Pinpoint the cell where the given text exists, returning its [x, y] midpoint coordinate. 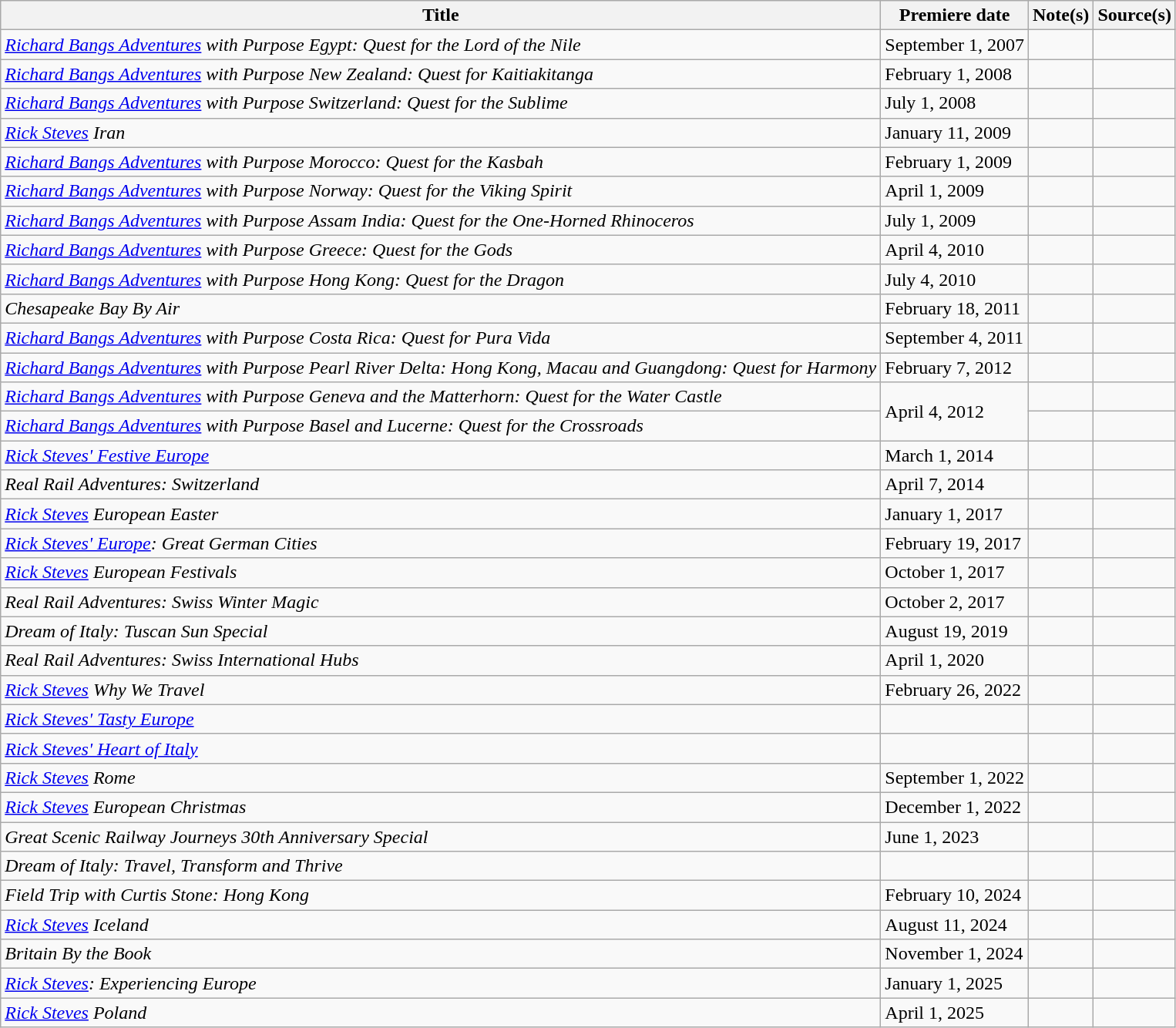
Field Trip with Curtis Stone: Hong Kong [441, 895]
Richard Bangs Adventures with Purpose New Zealand: Quest for Kaitiakitanga [441, 74]
September 1, 2022 [955, 778]
February 26, 2022 [955, 690]
Rick Steves' Heart of Italy [441, 748]
Rick Steves' Tasty Europe [441, 719]
February 18, 2011 [955, 308]
Richard Bangs Adventures with Purpose Pearl River Delta: Hong Kong, Macau and Guangdong: Quest for Harmony [441, 368]
November 1, 2024 [955, 954]
Real Rail Adventures: Swiss Winter Magic [441, 602]
February 10, 2024 [955, 895]
January 1, 2017 [955, 514]
February 1, 2008 [955, 74]
August 19, 2019 [955, 631]
Source(s) [1134, 15]
March 1, 2014 [955, 455]
April 1, 2009 [955, 191]
Richard Bangs Adventures with Purpose Geneva and the Matterhorn: Quest for the Water Castle [441, 397]
Rick Steves Rome [441, 778]
Great Scenic Railway Journeys 30th Anniversary Special [441, 836]
April 4, 2012 [955, 412]
Richard Bangs Adventures with Purpose Egypt: Quest for the Lord of the Nile [441, 45]
July 1, 2009 [955, 220]
September 1, 2007 [955, 45]
August 11, 2024 [955, 925]
February 19, 2017 [955, 543]
January 11, 2009 [955, 133]
Rick Steves European Christmas [441, 807]
April 1, 2020 [955, 660]
Richard Bangs Adventures with Purpose Basel and Lucerne: Quest for the Crossroads [441, 426]
Richard Bangs Adventures with Purpose Costa Rica: Quest for Pura Vida [441, 338]
Richard Bangs Adventures with Purpose Morocco: Quest for the Kasbah [441, 162]
Real Rail Adventures: Switzerland [441, 485]
Richard Bangs Adventures with Purpose Hong Kong: Quest for the Dragon [441, 279]
Dream of Italy: Travel, Transform and Thrive [441, 866]
Premiere date [955, 15]
Rick Steves Poland [441, 1013]
Rick Steves European Festivals [441, 573]
June 1, 2023 [955, 836]
Note(s) [1060, 15]
Rick Steves: Experiencing Europe [441, 983]
Real Rail Adventures: Swiss International Hubs [441, 660]
Rick Steves' Europe: Great German Cities [441, 543]
September 4, 2011 [955, 338]
January 1, 2025 [955, 983]
Rick Steves Iceland [441, 925]
Rick Steves' Festive Europe [441, 455]
July 4, 2010 [955, 279]
Rick Steves European Easter [441, 514]
February 7, 2012 [955, 368]
October 1, 2017 [955, 573]
Britain By the Book [441, 954]
February 1, 2009 [955, 162]
Richard Bangs Adventures with Purpose Assam India: Quest for the One-Horned Rhinoceros [441, 220]
December 1, 2022 [955, 807]
April 1, 2025 [955, 1013]
April 7, 2014 [955, 485]
Dream of Italy: Tuscan Sun Special [441, 631]
Chesapeake Bay By Air [441, 308]
Rick Steves Why We Travel [441, 690]
July 1, 2008 [955, 103]
Rick Steves Iran [441, 133]
Richard Bangs Adventures with Purpose Norway: Quest for the Viking Spirit [441, 191]
April 4, 2010 [955, 250]
October 2, 2017 [955, 602]
Richard Bangs Adventures with Purpose Greece: Quest for the Gods [441, 250]
Richard Bangs Adventures with Purpose Switzerland: Quest for the Sublime [441, 103]
Title [441, 15]
